Determine the [x, y] coordinate at the center of the cell enclosing the given text.  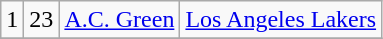
Los Angeles Lakers [281, 20]
23 [42, 20]
1 [12, 20]
A.C. Green [120, 20]
